Return [X, Y] of the center of cell containing provided text 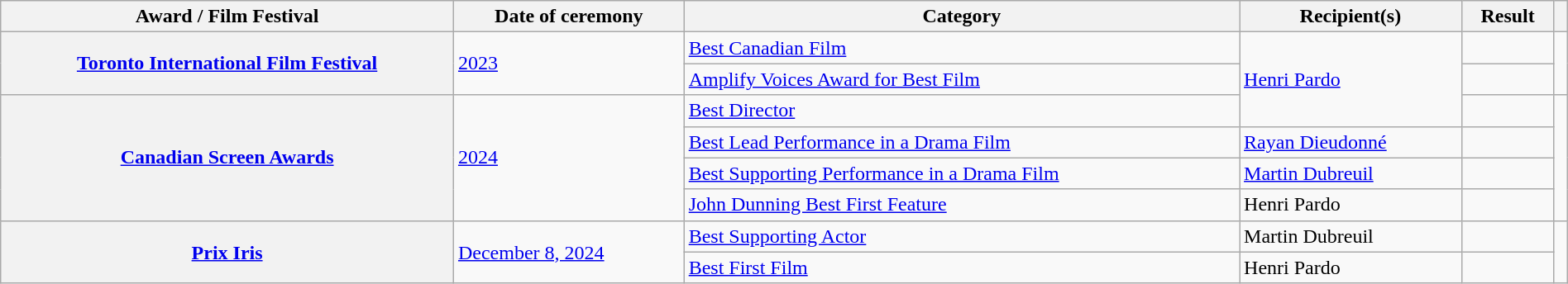
Best First Film [961, 267]
Best Supporting Performance in a Drama Film [961, 173]
Recipient(s) [1351, 17]
Canadian Screen Awards [227, 158]
Best Lead Performance in a Drama Film [961, 142]
Best Supporting Actor [961, 236]
December 8, 2024 [569, 252]
Rayan Dieudonné [1351, 142]
Best Canadian Film [961, 48]
Prix Iris [227, 252]
Result [1508, 17]
2024 [569, 158]
Award / Film Festival [227, 17]
2023 [569, 64]
Amplify Voices Award for Best Film [961, 79]
Toronto International Film Festival [227, 64]
Best Director [961, 111]
Date of ceremony [569, 17]
John Dunning Best First Feature [961, 205]
Category [961, 17]
